Scan for the cell matching the given text and deliver its (X, Y) coordinate at center. 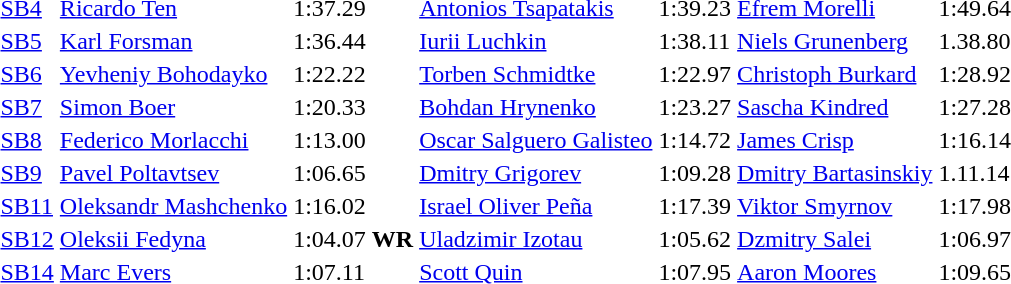
1:22.97 (695, 74)
1:06.65 (354, 173)
Bohdan Hrynenko (536, 107)
1:13.00 (354, 140)
1:04.07 WR (354, 239)
Pavel Poltavtsev (173, 173)
1:05.62 (695, 239)
Israel Oliver Peña (536, 206)
1:22.22 (354, 74)
Oleksii Fedyna (173, 239)
James Crisp (835, 140)
Yevheniy Bohodayko (173, 74)
Oleksandr Mashchenko (173, 206)
1:23.27 (695, 107)
Sascha Kindred (835, 107)
Uladzimir Izotau (536, 239)
1:36.44 (354, 41)
Dmitry Grigorev (536, 173)
Oscar Salguero Galisteo (536, 140)
Viktor Smyrnov (835, 206)
1:38.11 (695, 41)
Dzmitry Salei (835, 239)
Simon Boer (173, 107)
Niels Grunenberg (835, 41)
Dmitry Bartasinskiy (835, 173)
1:20.33 (354, 107)
Iurii Luchkin (536, 41)
Torben Schmidtke (536, 74)
1:17.39 (695, 206)
1:09.28 (695, 173)
1:16.02 (354, 206)
1:14.72 (695, 140)
Federico Morlacchi (173, 140)
Karl Forsman (173, 41)
Christoph Burkard (835, 74)
